Identify which cell holds the provided text, then report its [X, Y] central coordinate. 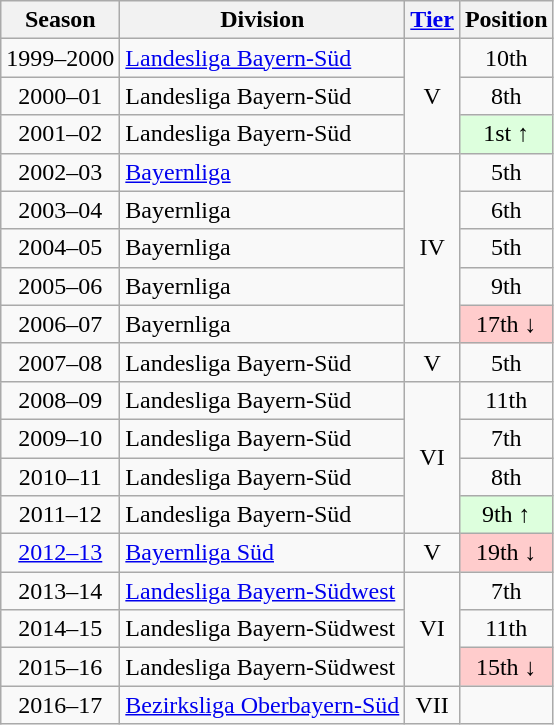
6th [506, 210]
19th ↓ [506, 553]
Season [60, 20]
10th [506, 58]
2014–15 [60, 629]
2001–02 [60, 134]
Bayernliga Süd [262, 553]
2015–16 [60, 667]
IV [432, 248]
Division [262, 20]
17th ↓ [506, 324]
2004–05 [60, 248]
15th ↓ [506, 667]
2006–07 [60, 324]
1st ↑ [506, 134]
2010–11 [60, 477]
1999–2000 [60, 58]
9th ↑ [506, 515]
9th [506, 286]
Position [506, 20]
2012–13 [60, 553]
2003–04 [60, 210]
Tier [432, 20]
2009–10 [60, 438]
2002–03 [60, 172]
2016–17 [60, 705]
2008–09 [60, 400]
2011–12 [60, 515]
2013–14 [60, 591]
2000–01 [60, 96]
2005–06 [60, 286]
VII [432, 705]
2007–08 [60, 362]
Bezirksliga Oberbayern-Süd [262, 705]
